Locate the cell with the specified text and output its (X, Y) center coordinate. 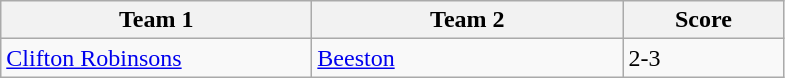
Score (704, 20)
Clifton Robinsons (156, 58)
Beeston (468, 58)
Team 1 (156, 20)
Team 2 (468, 20)
2-3 (704, 58)
